Search for the cell housing the specified text and yield its (x, y) center coordinate. 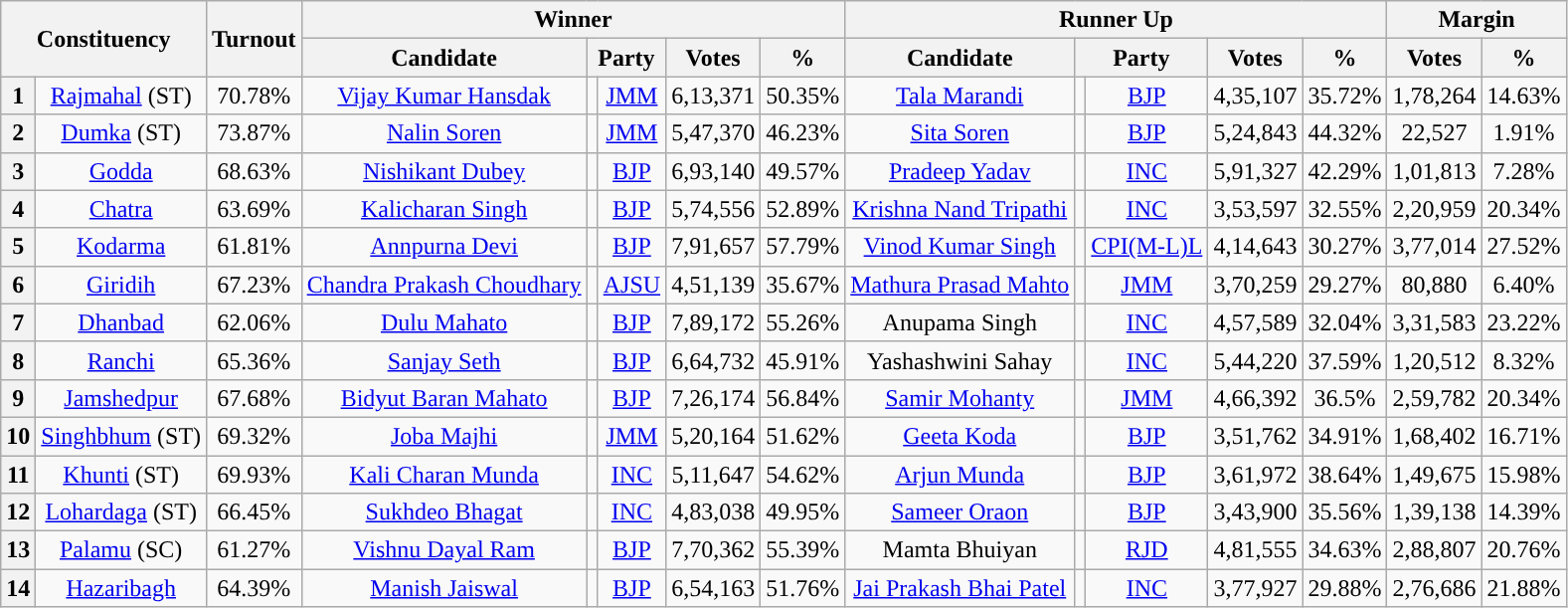
46.23% (803, 133)
13 (18, 550)
4,83,038 (714, 512)
2,59,782 (1434, 398)
4 (18, 209)
7,91,657 (714, 247)
69.93% (255, 475)
14.63% (1523, 96)
52.89% (803, 209)
Palamu (SC) (121, 550)
56.84% (803, 398)
10 (18, 436)
4,35,107 (1255, 96)
49.57% (803, 171)
1,20,512 (1434, 360)
7 (18, 322)
3,51,762 (1255, 436)
Runner Up (1116, 20)
15.98% (1523, 475)
35.72% (1344, 96)
49.95% (803, 512)
6,64,732 (714, 360)
30.27% (1344, 247)
Vinod Kumar Singh (960, 247)
Yashashwini Sahay (960, 360)
1,01,813 (1434, 171)
3 (18, 171)
3,77,927 (1255, 588)
14 (18, 588)
Samir Mohanty (960, 398)
CPI(M-L)L (1147, 247)
3,70,259 (1255, 285)
AJSU (631, 285)
Vishnu Dayal Ram (443, 550)
Manish Jaiswal (443, 588)
22,527 (1434, 133)
Arjun Munda (960, 475)
2,88,807 (1434, 550)
2 (18, 133)
14.39% (1523, 512)
8 (18, 360)
63.69% (255, 209)
Kodarma (121, 247)
4,51,139 (714, 285)
4,57,589 (1255, 322)
Jamshedpur (121, 398)
7,26,174 (714, 398)
1,49,675 (1434, 475)
Winner (573, 20)
3,77,014 (1434, 247)
Rajmahal (ST) (121, 96)
32.55% (1344, 209)
3,43,900 (1255, 512)
12 (18, 512)
5,11,647 (714, 475)
70.78% (255, 96)
64.39% (255, 588)
27.52% (1523, 247)
29.27% (1344, 285)
9 (18, 398)
7.28% (1523, 171)
5,47,370 (714, 133)
1,78,264 (1434, 96)
34.63% (1344, 550)
6 (18, 285)
69.32% (255, 436)
Singhbhum (ST) (121, 436)
5 (18, 247)
Lohardaga (ST) (121, 512)
Sukhdeo Bhagat (443, 512)
2,20,959 (1434, 209)
Sita Soren (960, 133)
Kali Charan Munda (443, 475)
68.63% (255, 171)
67.23% (255, 285)
Sanjay Seth (443, 360)
57.79% (803, 247)
66.45% (255, 512)
6,54,163 (714, 588)
3,53,597 (1255, 209)
32.04% (1344, 322)
Giridih (121, 285)
Anupama Singh (960, 322)
1.91% (1523, 133)
5,74,556 (714, 209)
42.29% (1344, 171)
55.39% (803, 550)
5,24,843 (1255, 133)
Dulu Mahato (443, 322)
61.27% (255, 550)
29.88% (1344, 588)
Mamta Bhuiyan (960, 550)
80,880 (1434, 285)
73.87% (255, 133)
1 (18, 96)
55.26% (803, 322)
Margin (1477, 20)
4,66,392 (1255, 398)
5,91,327 (1255, 171)
Khunti (ST) (121, 475)
Bidyut Baran Mahato (443, 398)
6,93,140 (714, 171)
Kalicharan Singh (443, 209)
Sameer Oraon (960, 512)
7,89,172 (714, 322)
Chatra (121, 209)
21.88% (1523, 588)
Turnout (255, 39)
Geeta Koda (960, 436)
Mathura Prasad Mahto (960, 285)
5,20,164 (714, 436)
Nishikant Dubey (443, 171)
35.67% (803, 285)
3,31,583 (1434, 322)
8.32% (1523, 360)
Chandra Prakash Choudhary (443, 285)
16.71% (1523, 436)
44.32% (1344, 133)
11 (18, 475)
23.22% (1523, 322)
61.81% (255, 247)
Jai Prakash Bhai Patel (960, 588)
5,44,220 (1255, 360)
Hazaribagh (121, 588)
1,68,402 (1434, 436)
4,81,555 (1255, 550)
Vijay Kumar Hansdak (443, 96)
1,39,138 (1434, 512)
Nalin Soren (443, 133)
67.68% (255, 398)
Pradeep Yadav (960, 171)
51.76% (803, 588)
Tala Marandi (960, 96)
37.59% (1344, 360)
3,61,972 (1255, 475)
51.62% (803, 436)
34.91% (1344, 436)
4,14,643 (1255, 247)
54.62% (803, 475)
45.91% (803, 360)
62.06% (255, 322)
RJD (1147, 550)
7,70,362 (714, 550)
Krishna Nand Tripathi (960, 209)
38.64% (1344, 475)
Dumka (ST) (121, 133)
Ranchi (121, 360)
35.56% (1344, 512)
6,13,371 (714, 96)
Annpurna Devi (443, 247)
Joba Majhi (443, 436)
Constituency (103, 39)
36.5% (1344, 398)
Dhanbad (121, 322)
Godda (121, 171)
50.35% (803, 96)
20.76% (1523, 550)
65.36% (255, 360)
2,76,686 (1434, 588)
6.40% (1523, 285)
